From the cell containing the given text, extract its center point as (x, y) coordinate. 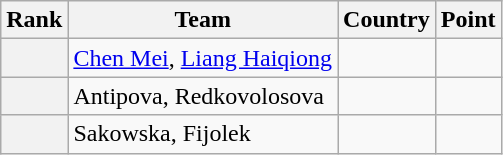
Rank (34, 20)
Point (468, 20)
Country (387, 20)
Chen Mei, Liang Haiqiong (203, 58)
Antipova, Redkovolosova (203, 96)
Sakowska, Fijolek (203, 134)
Team (203, 20)
